Provide the [x, y] coordinate of the cell's center where the given text is located.  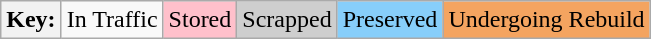
Undergoing Rebuild [546, 20]
Scrapped [287, 20]
Preserved [390, 20]
Key: [31, 20]
In Traffic [112, 20]
Stored [200, 20]
